Return (x, y) of the center of cell containing provided text 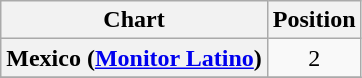
2 (314, 58)
Chart (134, 20)
Mexico (Monitor Latino) (134, 58)
Position (314, 20)
